Pinpoint the cell where the given text exists, returning its (x, y) midpoint coordinate. 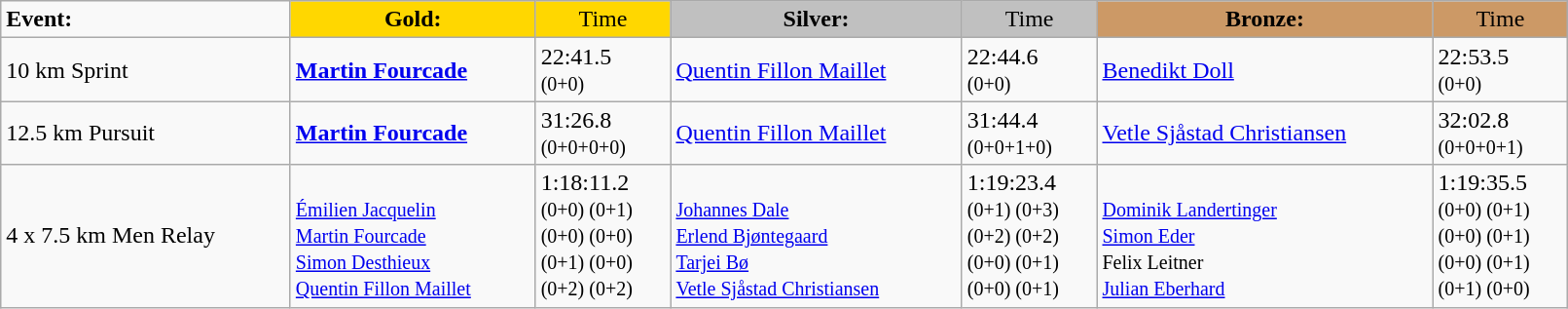
32:02.8(0+0+0+1) (1501, 133)
Event: (146, 19)
Vetle Sjåstad Christiansen (1265, 133)
10 km Sprint (146, 70)
12.5 km Pursuit (146, 133)
1:19:23.4(0+1) (0+3)(0+2) (0+2)(0+0) (0+1)(0+0) (0+1) (1030, 236)
Johannes DaleErlend BjøntegaardTarjei BøVetle Sjåstad Christiansen (816, 236)
Silver: (816, 19)
1:19:35.5(0+0) (0+1)(0+0) (0+1)(0+0) (0+1)(0+1) (0+0) (1501, 236)
1:18:11.2(0+0) (0+1)(0+0) (0+0)(0+1) (0+0)(0+2) (0+2) (603, 236)
Émilien JacquelinMartin FourcadeSimon DesthieuxQuentin Fillon Maillet (413, 236)
Benedikt Doll (1265, 70)
31:44.4(0+0+1+0) (1030, 133)
Gold: (413, 19)
22:41.5(0+0) (603, 70)
31:26.8(0+0+0+0) (603, 133)
22:44.6(0+0) (1030, 70)
22:53.5(0+0) (1501, 70)
Dominik LandertingerSimon EderFelix LeitnerJulian Eberhard (1265, 236)
4 x 7.5 km Men Relay (146, 236)
Bronze: (1265, 19)
